Scan for the cell matching the given text and deliver its (x, y) coordinate at center. 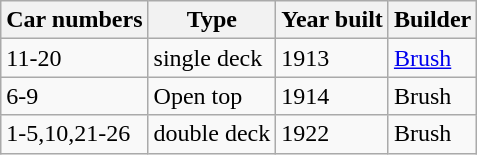
1922 (332, 134)
Builder (432, 20)
1913 (332, 58)
Year built (332, 20)
Open top (212, 96)
1-5,10,21-26 (74, 134)
Car numbers (74, 20)
single deck (212, 58)
1914 (332, 96)
11-20 (74, 58)
6-9 (74, 96)
Type (212, 20)
double deck (212, 134)
